Extract the [X, Y] coordinate from the center of the cell holding the provided text.  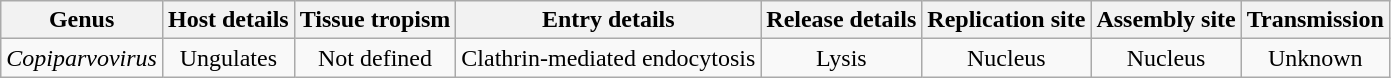
Transmission [1315, 20]
Unknown [1315, 58]
Release details [842, 20]
Ungulates [228, 58]
Genus [82, 20]
Host details [228, 20]
Replication site [1006, 20]
Lysis [842, 58]
Not defined [375, 58]
Copiparvovirus [82, 58]
Tissue tropism [375, 20]
Assembly site [1166, 20]
Clathrin-mediated endocytosis [608, 58]
Entry details [608, 20]
